Scan for the cell matching the given text and deliver its (X, Y) coordinate at center. 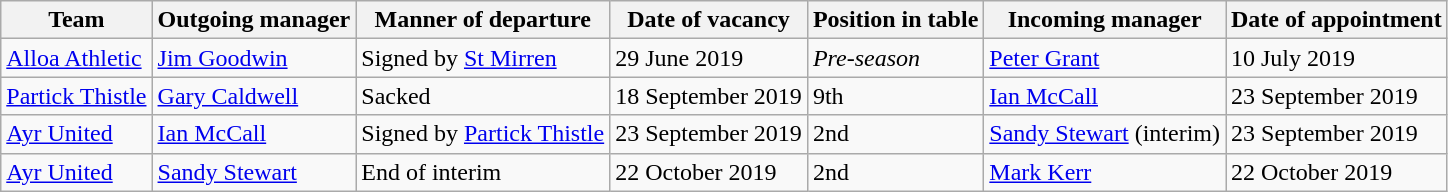
Signed by St Mirren (483, 58)
Sacked (483, 96)
Manner of departure (483, 20)
29 June 2019 (709, 58)
Sandy Stewart (254, 172)
Outgoing manager (254, 20)
10 July 2019 (1337, 58)
Partick Thistle (76, 96)
Gary Caldwell (254, 96)
9th (895, 96)
Team (76, 20)
Mark Kerr (1105, 172)
Date of vacancy (709, 20)
18 September 2019 (709, 96)
Pre-season (895, 58)
Date of appointment (1337, 20)
Position in table (895, 20)
Sandy Stewart (interim) (1105, 134)
Incoming manager (1105, 20)
End of interim (483, 172)
Signed by Partick Thistle (483, 134)
Peter Grant (1105, 58)
Alloa Athletic (76, 58)
Jim Goodwin (254, 58)
